Output the (x, y) coordinate of the center of the cell containing the given text.  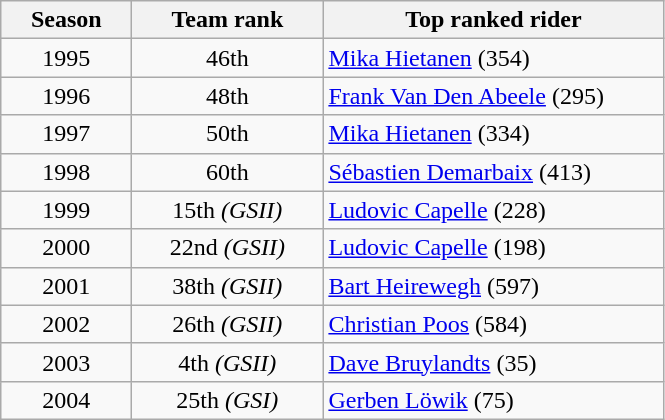
22nd (GSII) (228, 248)
2003 (66, 362)
1996 (66, 96)
Mika Hietanen (334) (494, 134)
48th (228, 96)
25th (GSI) (228, 400)
Frank Van Den Abeele (295) (494, 96)
46th (228, 58)
Bart Heirewegh (597) (494, 286)
1997 (66, 134)
Dave Bruylandts (35) (494, 362)
2000 (66, 248)
50th (228, 134)
Ludovic Capelle (198) (494, 248)
Ludovic Capelle (228) (494, 210)
2004 (66, 400)
60th (228, 172)
38th (GSII) (228, 286)
26th (GSII) (228, 324)
Mika Hietanen (354) (494, 58)
2001 (66, 286)
Christian Poos (584) (494, 324)
Season (66, 20)
15th (GSII) (228, 210)
Sébastien Demarbaix (413) (494, 172)
1999 (66, 210)
4th (GSII) (228, 362)
Top ranked rider (494, 20)
2002 (66, 324)
1995 (66, 58)
Team rank (228, 20)
1998 (66, 172)
Gerben Löwik (75) (494, 400)
